Search for the cell housing the specified text and yield its (x, y) center coordinate. 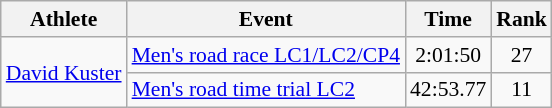
David Kuster (64, 72)
11 (522, 90)
27 (522, 55)
Rank (522, 19)
Event (266, 19)
42:53.77 (448, 90)
2:01:50 (448, 55)
Men's road race LC1/LC2/CP4 (266, 55)
Time (448, 19)
Men's road time trial LC2 (266, 90)
Athlete (64, 19)
